Extract the (x, y) coordinate from the center of the cell holding the provided text.  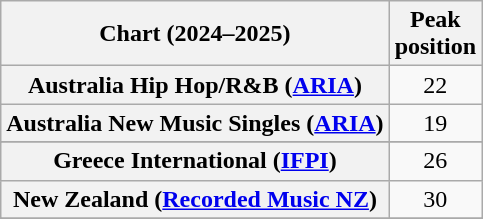
19 (435, 123)
Greece International (IFPI) (195, 161)
30 (435, 199)
New Zealand (Recorded Music NZ) (195, 199)
Australia Hip Hop/R&B (ARIA) (195, 85)
22 (435, 85)
26 (435, 161)
Australia New Music Singles (ARIA) (195, 123)
Chart (2024–2025) (195, 34)
Peakposition (435, 34)
